Pinpoint the cell where the given text exists, returning its (x, y) midpoint coordinate. 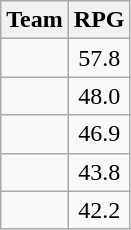
RPG (99, 20)
Team (35, 20)
42.2 (99, 210)
46.9 (99, 134)
57.8 (99, 58)
48.0 (99, 96)
43.8 (99, 172)
